Pinpoint the cell where the given text exists, returning its (x, y) midpoint coordinate. 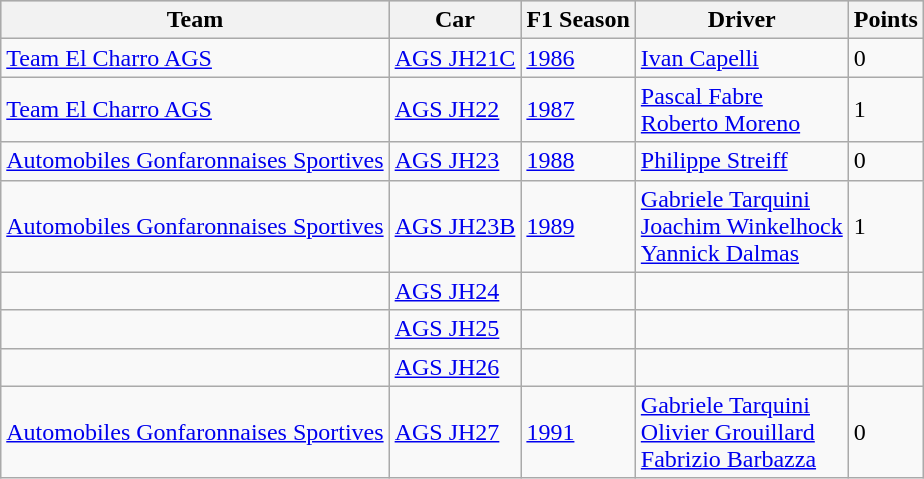
1986 (578, 58)
AGS JH21C (455, 58)
AGS JH24 (455, 291)
AGS JH23 (455, 161)
1987 (578, 110)
Gabriele TarquiniOlivier GrouillardFabrizio Barbazza (742, 432)
Driver (742, 20)
AGS JH27 (455, 432)
AGS JH26 (455, 367)
Gabriele TarquiniJoachim WinkelhockYannick Dalmas (742, 226)
Ivan Capelli (742, 58)
AGS JH25 (455, 329)
F1 Season (578, 20)
AGS JH23B (455, 226)
1989 (578, 226)
Points (886, 20)
Pascal FabreRoberto Moreno (742, 110)
Team (195, 20)
Car (455, 20)
AGS JH22 (455, 110)
1991 (578, 432)
Philippe Streiff (742, 161)
1988 (578, 161)
